Identify which cell holds the provided text, then report its (x, y) central coordinate. 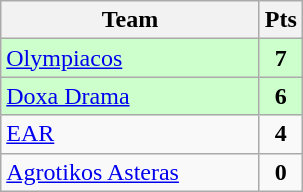
Agrotikos Asteras (130, 172)
0 (280, 172)
EAR (130, 134)
Olympiacos (130, 58)
7 (280, 58)
Pts (280, 20)
6 (280, 96)
4 (280, 134)
Team (130, 20)
Doxa Drama (130, 96)
